Provide the (X, Y) coordinate of the cell's center where the given text is located.  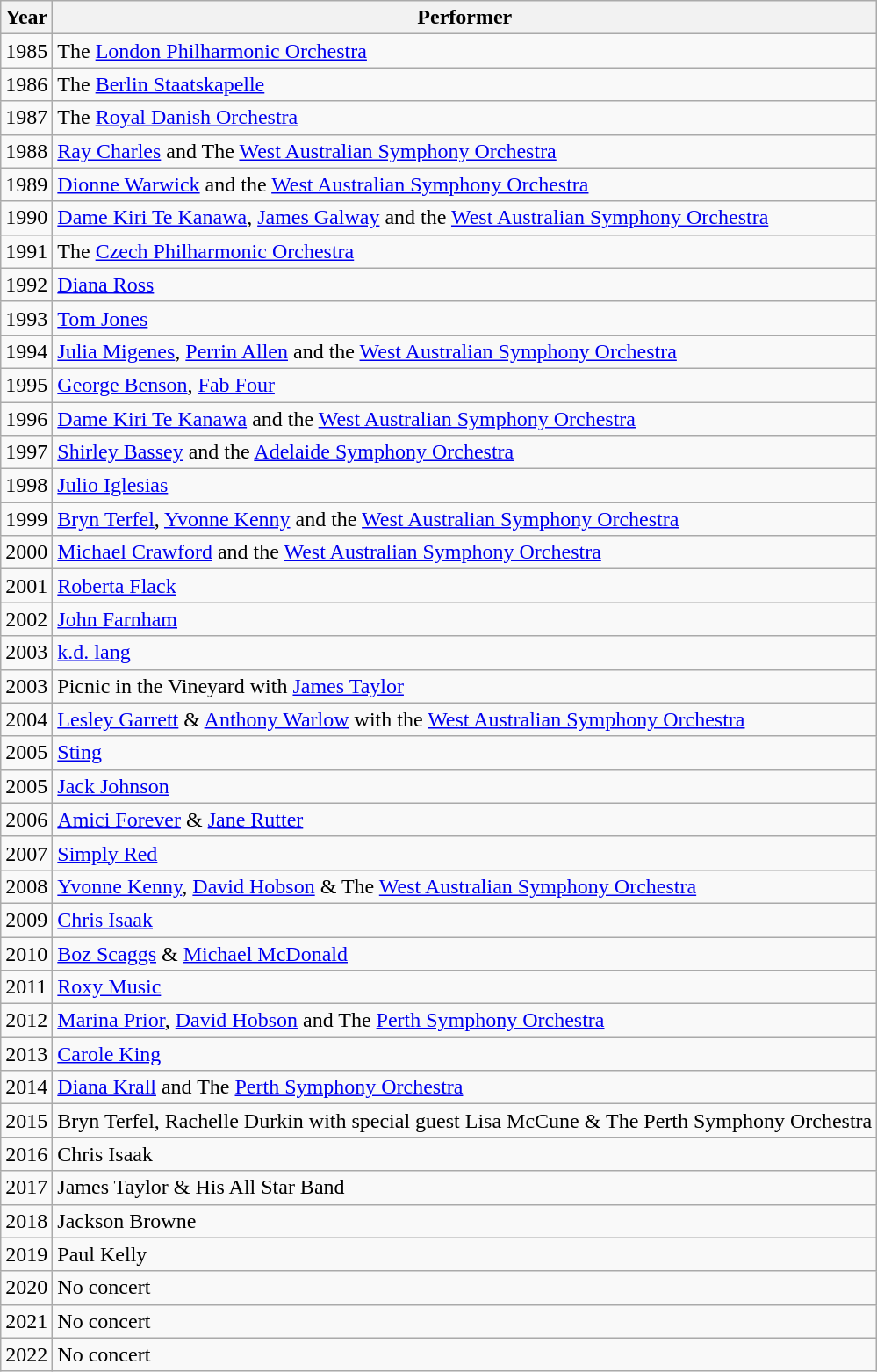
Jackson Browne (465, 1221)
1996 (26, 419)
Roberta Flack (465, 586)
1999 (26, 519)
Bryn Terfel, Rachelle Durkin with special guest Lisa McCune & The Perth Symphony Orchestra (465, 1121)
1993 (26, 318)
2002 (26, 619)
1992 (26, 285)
1991 (26, 251)
1994 (26, 351)
James Taylor & His All Star Band (465, 1188)
2006 (26, 820)
2022 (26, 1354)
Sting (465, 753)
Julia Migenes, Perrin Allen and the West Australian Symphony Orchestra (465, 351)
2020 (26, 1288)
2001 (26, 586)
2009 (26, 920)
1986 (26, 84)
2007 (26, 853)
Lesley Garrett & Anthony Warlow with the West Australian Symphony Orchestra (465, 719)
George Benson, Fab Four (465, 385)
2015 (26, 1121)
The London Philharmonic Orchestra (465, 51)
2013 (26, 1054)
Paul Kelly (465, 1254)
2019 (26, 1254)
2011 (26, 987)
The Royal Danish Orchestra (465, 118)
1990 (26, 218)
Julio Iglesias (465, 486)
Amici Forever & Jane Rutter (465, 820)
Roxy Music (465, 987)
2017 (26, 1188)
1988 (26, 151)
Simply Red (465, 853)
Dame Kiri Te Kanawa, James Galway and the West Australian Symphony Orchestra (465, 218)
Yvonne Kenny, David Hobson & The West Australian Symphony Orchestra (465, 886)
Carole King (465, 1054)
1987 (26, 118)
2012 (26, 1021)
Marina Prior, David Hobson and The Perth Symphony Orchestra (465, 1021)
Shirley Bassey and the Adelaide Symphony Orchestra (465, 452)
2018 (26, 1221)
2016 (26, 1154)
1995 (26, 385)
2000 (26, 552)
Performer (465, 18)
The Czech Philharmonic Orchestra (465, 251)
2010 (26, 953)
Ray Charles and The West Australian Symphony Orchestra (465, 151)
k.d. lang (465, 653)
Boz Scaggs & Michael McDonald (465, 953)
Diana Krall and The Perth Symphony Orchestra (465, 1087)
1998 (26, 486)
Jack Johnson (465, 786)
Year (26, 18)
The Berlin Staatskapelle (465, 84)
John Farnham (465, 619)
1989 (26, 184)
2004 (26, 719)
2008 (26, 886)
Bryn Terfel, Yvonne Kenny and the West Australian Symphony Orchestra (465, 519)
2014 (26, 1087)
1985 (26, 51)
Picnic in the Vineyard with James Taylor (465, 686)
Dionne Warwick and the West Australian Symphony Orchestra (465, 184)
1997 (26, 452)
Diana Ross (465, 285)
Michael Crawford and the West Australian Symphony Orchestra (465, 552)
Tom Jones (465, 318)
2021 (26, 1321)
Dame Kiri Te Kanawa and the West Australian Symphony Orchestra (465, 419)
